From the cell containing the given text, extract its center point as [X, Y] coordinate. 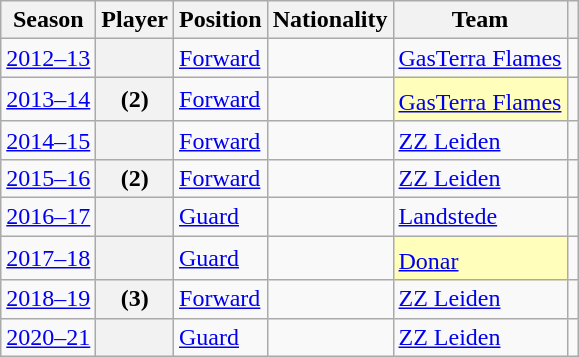
Position [221, 20]
Season [48, 20]
2018–19 [48, 299]
2014–15 [48, 140]
Player [135, 20]
2016–17 [48, 217]
2013–14 [48, 100]
2012–13 [48, 58]
2015–16 [48, 178]
Nationality [330, 20]
Donar [480, 258]
(3) [135, 299]
Landstede [480, 217]
Team [480, 20]
2020–21 [48, 337]
2017–18 [48, 258]
